From the cell containing the given text, extract its center point as [x, y] coordinate. 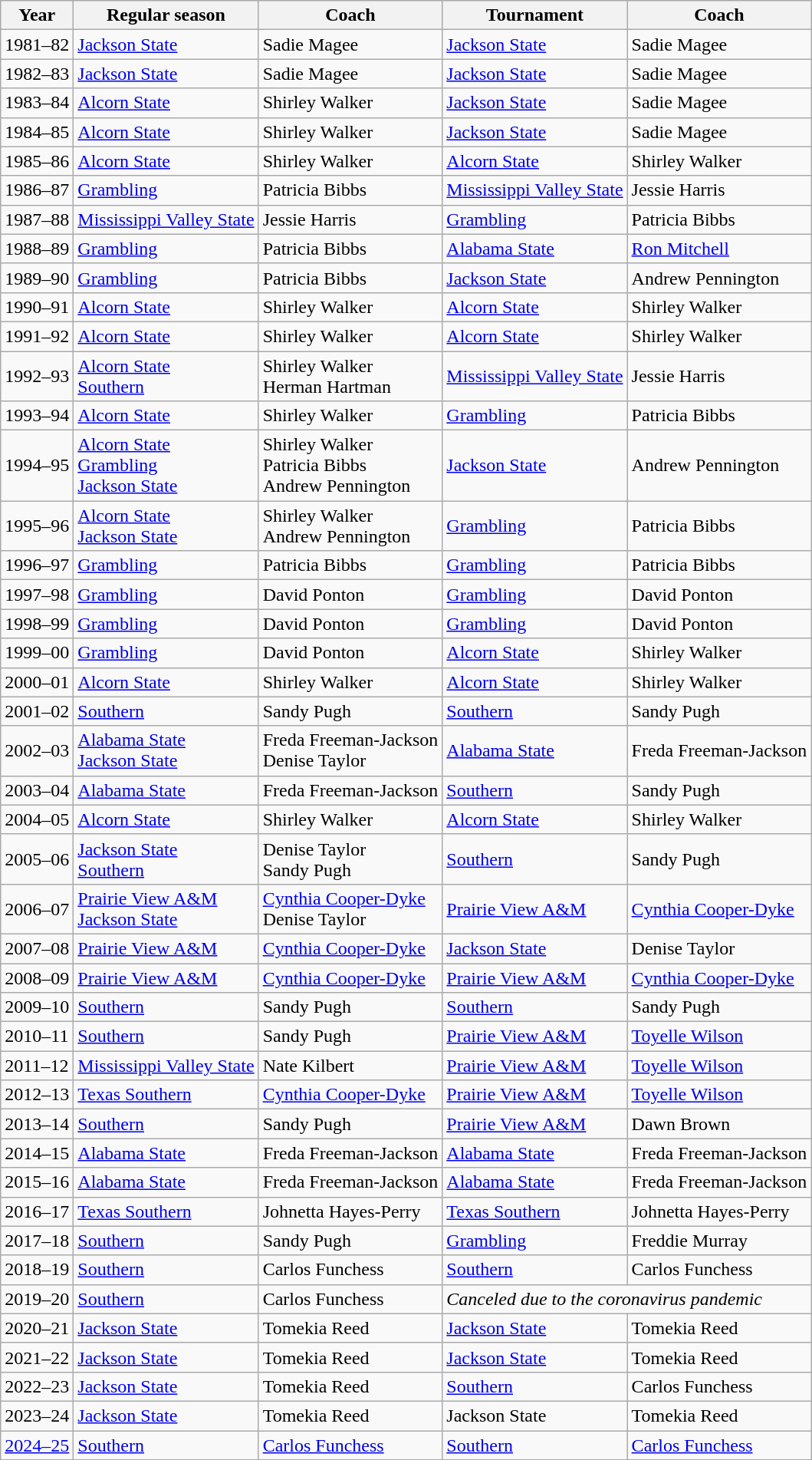
1995–96 [37, 526]
2014–15 [37, 1153]
Freda Freeman-JacksonDenise Taylor [350, 750]
1988–89 [37, 249]
1997–98 [37, 595]
2021–22 [37, 1357]
2006–07 [37, 908]
Alcorn StateGramblingJackson State [166, 466]
Dawn Brown [719, 1124]
Tournament [535, 15]
2016–17 [37, 1211]
Prairie View A&MJackson State [166, 908]
2018–19 [37, 1270]
Shirley WalkerAndrew Pennington [350, 526]
Regular season [166, 15]
Cynthia Cooper-DykeDenise Taylor [350, 908]
2010–11 [37, 1037]
Alcorn StateJackson State [166, 526]
1993–94 [37, 416]
1990–91 [37, 307]
Alabama StateJackson State [166, 750]
2017–18 [37, 1241]
2020–21 [37, 1328]
Denise Taylor [719, 948]
1982–83 [37, 74]
1999–00 [37, 653]
1984–85 [37, 132]
2000–01 [37, 682]
2022–23 [37, 1386]
2012–13 [37, 1095]
1992–93 [37, 376]
1998–99 [37, 624]
2009–10 [37, 1007]
Year [37, 15]
2024–25 [37, 1445]
2015–16 [37, 1182]
1983–84 [37, 103]
2002–03 [37, 750]
Shirley WalkerHerman Hartman [350, 376]
Denise TaylorSandy Pugh [350, 859]
2005–06 [37, 859]
1996–97 [37, 565]
Jackson StateSouthern [166, 859]
Alcorn StateSouthern [166, 376]
1981–82 [37, 44]
1991–92 [37, 336]
Ron Mitchell [719, 249]
2011–12 [37, 1066]
1987–88 [37, 219]
2008–09 [37, 978]
Nate Kilbert [350, 1066]
1985–86 [37, 161]
1994–95 [37, 466]
2001–02 [37, 711]
Shirley WalkerPatricia BibbsAndrew Pennington [350, 466]
Freddie Murray [719, 1241]
2004–05 [37, 819]
2023–24 [37, 1416]
2019–20 [37, 1299]
2007–08 [37, 948]
2013–14 [37, 1124]
1989–90 [37, 278]
Canceled due to the coronavirus pandemic [627, 1299]
1986–87 [37, 190]
2003–04 [37, 790]
